Detect which cell encompasses the target text, then output its (X, Y) center coordinate. 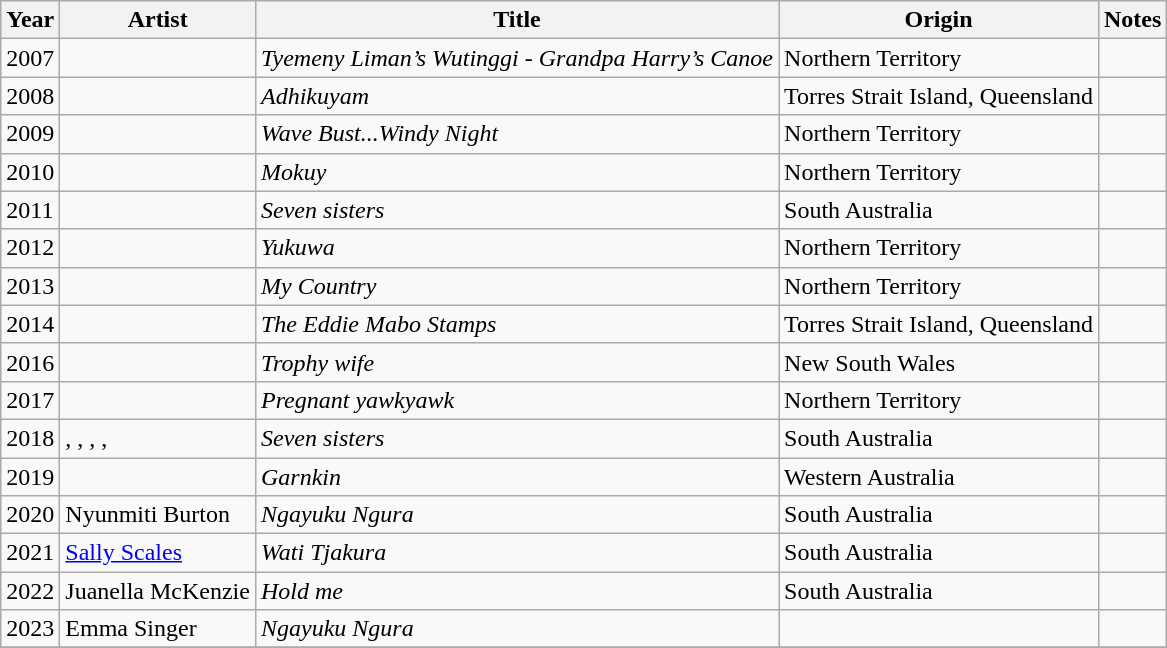
Hold me (516, 591)
2010 (30, 172)
2022 (30, 591)
2023 (30, 629)
Wati Tjakura (516, 553)
Pregnant yawkyawk (516, 400)
Tyemeny Liman’s Wutinggi - Grandpa Harry’s Canoe (516, 58)
Adhikuyam (516, 96)
Garnkin (516, 477)
Juanella McKenzie (158, 591)
2009 (30, 134)
2012 (30, 248)
2018 (30, 438)
2008 (30, 96)
Trophy wife (516, 362)
, , , , (158, 438)
2011 (30, 210)
Wave Bust...Windy Night (516, 134)
2013 (30, 286)
Sally Scales (158, 553)
Mokuy (516, 172)
2016 (30, 362)
Origin (939, 20)
2017 (30, 400)
Artist (158, 20)
Western Australia (939, 477)
2020 (30, 515)
2007 (30, 58)
2014 (30, 324)
The Eddie Mabo Stamps (516, 324)
Notes (1132, 20)
Emma Singer (158, 629)
Yukuwa (516, 248)
Year (30, 20)
My Country (516, 286)
Nyunmiti Burton (158, 515)
2019 (30, 477)
Title (516, 20)
New South Wales (939, 362)
2021 (30, 553)
